Scan for the cell matching the given text and deliver its (X, Y) coordinate at center. 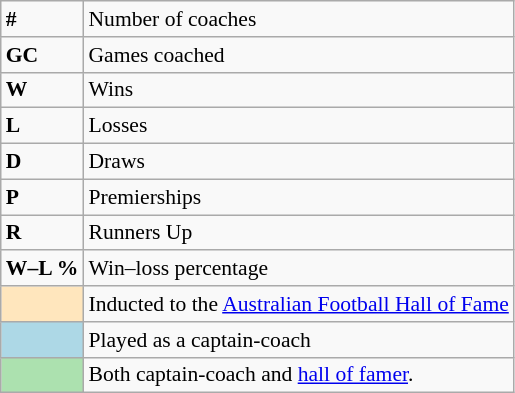
Wins (298, 90)
Number of coaches (298, 19)
L (42, 126)
D (42, 162)
Played as a captain-coach (298, 340)
GC (42, 55)
Inducted to the Australian Football Hall of Fame (298, 304)
Games coached (298, 55)
P (42, 197)
Both captain-coach and hall of famer. (298, 375)
Losses (298, 126)
# (42, 19)
Premierships (298, 197)
W (42, 90)
Runners Up (298, 233)
W–L % (42, 269)
R (42, 233)
Draws (298, 162)
Win–loss percentage (298, 269)
